Find where the given text appears and provide that cell's center as (X, Y) coordinate. 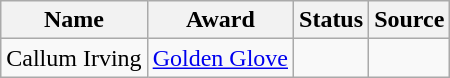
Callum Irving (74, 58)
Award (220, 20)
Status (332, 20)
Name (74, 20)
Source (410, 20)
Golden Glove (220, 58)
